For the text-containing cell, return its midpoint in (X, Y) coordinate format. 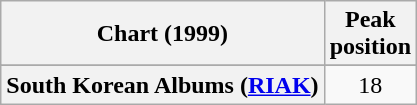
South Korean Albums (RIAK) (162, 85)
Peakposition (370, 34)
Chart (1999) (162, 34)
18 (370, 85)
